Extract the [x, y] coordinate from the center of the cell holding the provided text.  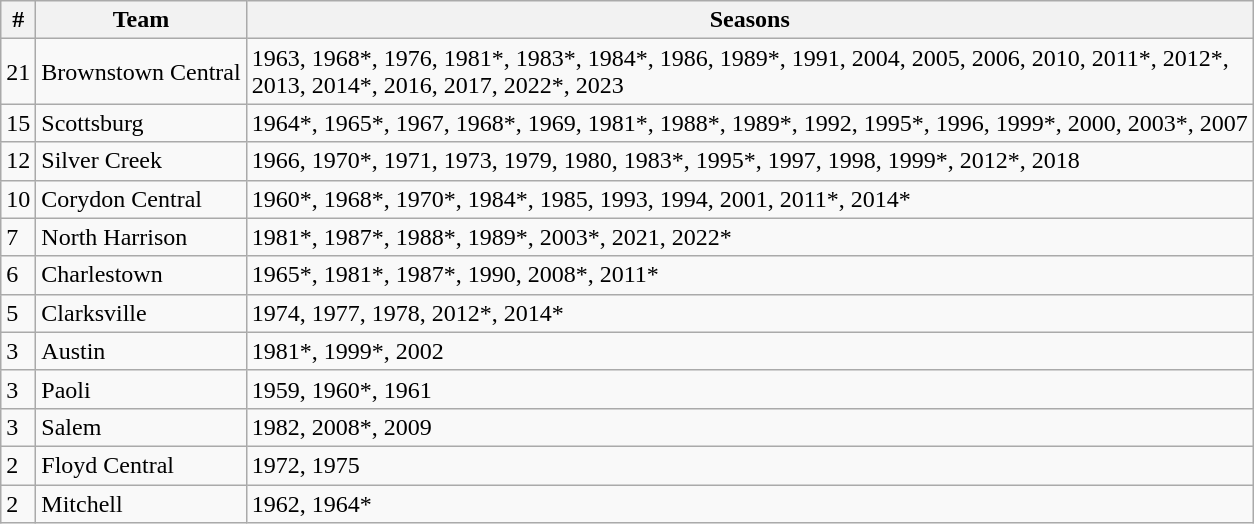
Charlestown [141, 275]
1959, 1960*, 1961 [750, 389]
1981*, 1987*, 1988*, 1989*, 2003*, 2021, 2022* [750, 237]
12 [18, 161]
Austin [141, 351]
North Harrison [141, 237]
5 [18, 313]
1981*, 1999*, 2002 [750, 351]
6 [18, 275]
Brownstown Central [141, 72]
Team [141, 20]
1974, 1977, 1978, 2012*, 2014* [750, 313]
Paoli [141, 389]
21 [18, 72]
1966, 1970*, 1971, 1973, 1979, 1980, 1983*, 1995*, 1997, 1998, 1999*, 2012*, 2018 [750, 161]
15 [18, 123]
1982, 2008*, 2009 [750, 427]
Clarksville [141, 313]
Salem [141, 427]
Corydon Central [141, 199]
1965*, 1981*, 1987*, 1990, 2008*, 2011* [750, 275]
# [18, 20]
Silver Creek [141, 161]
1960*, 1968*, 1970*, 1984*, 1985, 1993, 1994, 2001, 2011*, 2014* [750, 199]
Mitchell [141, 503]
10 [18, 199]
Floyd Central [141, 465]
Seasons [750, 20]
1972, 1975 [750, 465]
1963, 1968*, 1976, 1981*, 1983*, 1984*, 1986, 1989*, 1991, 2004, 2005, 2006, 2010, 2011*, 2012*,2013, 2014*, 2016, 2017, 2022*, 2023 [750, 72]
Scottsburg [141, 123]
7 [18, 237]
1962, 1964* [750, 503]
1964*, 1965*, 1967, 1968*, 1969, 1981*, 1988*, 1989*, 1992, 1995*, 1996, 1999*, 2000, 2003*, 2007 [750, 123]
